Detect which cell encompasses the target text, then output its (x, y) center coordinate. 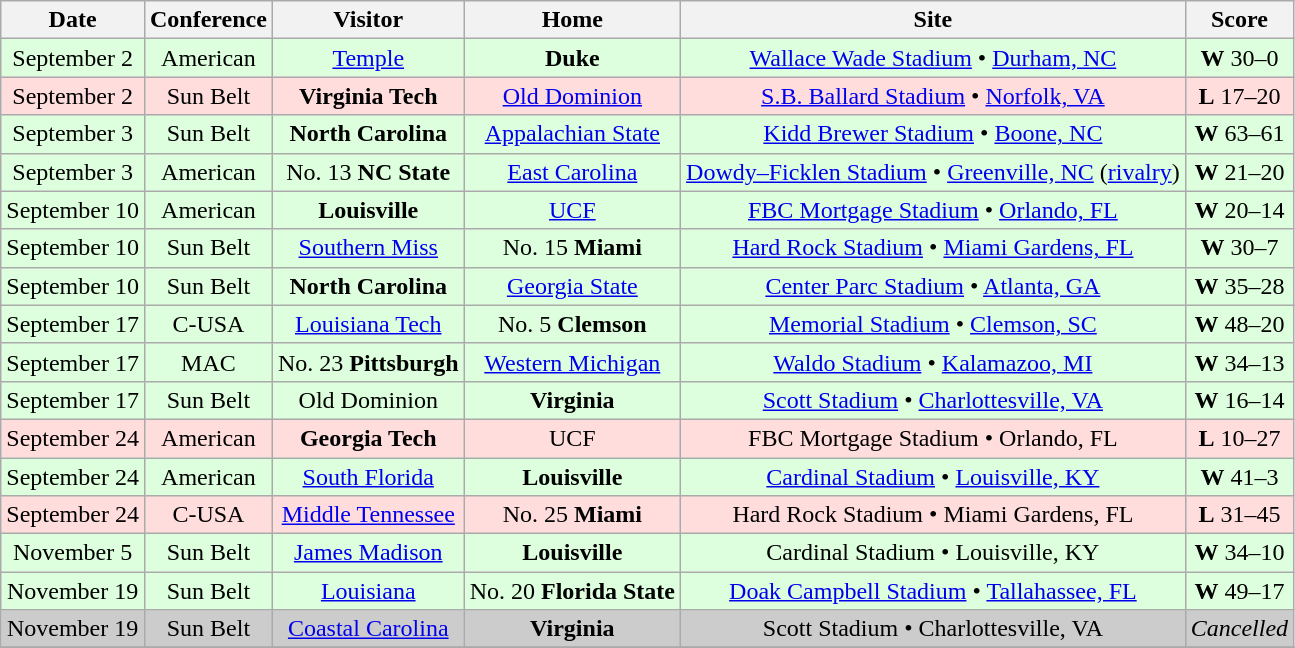
James Madison (368, 553)
Coastal Carolina (368, 629)
Appalachian State (572, 134)
MAC (208, 362)
No. 5 Clemson (572, 324)
W 21–20 (1239, 172)
Cancelled (1239, 629)
Georgia Tech (368, 438)
L 31–45 (1239, 515)
Memorial Stadium • Clemson, SC (934, 324)
Southern Miss (368, 248)
W 16–14 (1239, 400)
Visitor (368, 20)
Score (1239, 20)
Western Michigan (572, 362)
W 41–3 (1239, 477)
Georgia State (572, 286)
Site (934, 20)
Kidd Brewer Stadium • Boone, NC (934, 134)
Wallace Wade Stadium • Durham, NC (934, 58)
W 35–28 (1239, 286)
No. 13 NC State (368, 172)
Duke (572, 58)
Dowdy–Ficklen Stadium • Greenville, NC (rivalry) (934, 172)
November 5 (73, 553)
Louisiana Tech (368, 324)
L 17–20 (1239, 96)
Temple (368, 58)
W 48–20 (1239, 324)
No. 20 Florida State (572, 591)
South Florida (368, 477)
No. 23 Pittsburgh (368, 362)
Center Parc Stadium • Atlanta, GA (934, 286)
Middle Tennessee (368, 515)
Date (73, 20)
W 34–13 (1239, 362)
W 20–14 (1239, 210)
No. 25 Miami (572, 515)
Conference (208, 20)
Virginia Tech (368, 96)
Doak Campbell Stadium • Tallahassee, FL (934, 591)
Waldo Stadium • Kalamazoo, MI (934, 362)
Home (572, 20)
L 10–27 (1239, 438)
W 34–10 (1239, 553)
W 63–61 (1239, 134)
East Carolina (572, 172)
W 30–0 (1239, 58)
S.B. Ballard Stadium • Norfolk, VA (934, 96)
W 30–7 (1239, 248)
No. 15 Miami (572, 248)
W 49–17 (1239, 591)
Louisiana (368, 591)
